From the cell containing the given text, extract its center point as (X, Y) coordinate. 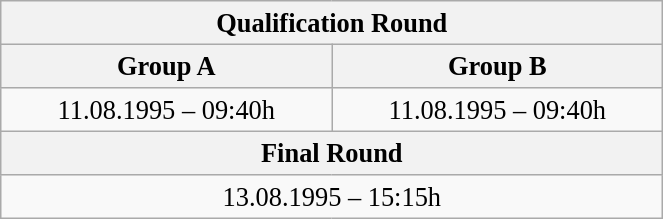
Group A (166, 66)
Group B (498, 66)
Final Round (332, 153)
Qualification Round (332, 22)
13.08.1995 – 15:15h (332, 197)
